Detect which cell encompasses the target text, then output its [X, Y] center coordinate. 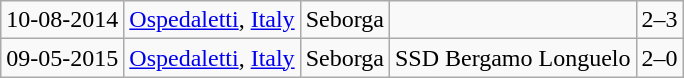
2–3 [660, 20]
SSD Bergamo Longuelo [512, 58]
2–0 [660, 58]
09-05-2015 [62, 58]
10-08-2014 [62, 20]
